Locate the cell with the specified text and output its [x, y] center coordinate. 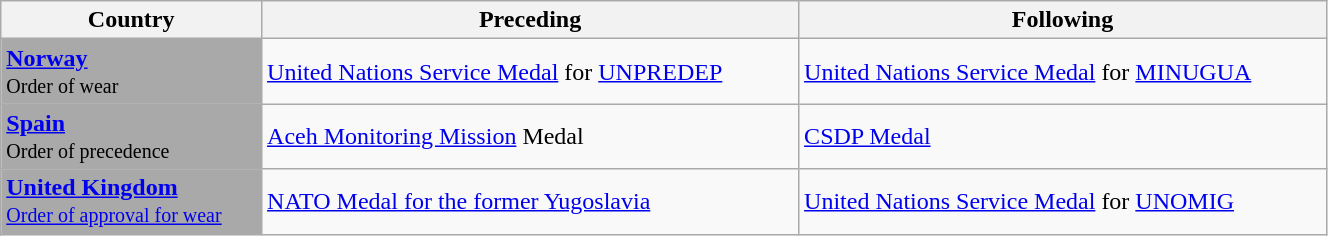
Country [132, 20]
Following [1063, 20]
United KingdomOrder of approval for wear [132, 202]
SpainOrder of precedence [132, 136]
Preceding [530, 20]
United Nations Service Medal for MINUGUA [1063, 72]
CSDP Medal [1063, 136]
NATO Medal for the former Yugoslavia [530, 202]
NorwayOrder of wear [132, 72]
Aceh Monitoring Mission Medal [530, 136]
United Nations Service Medal for UNOMIG [1063, 202]
United Nations Service Medal for UNPREDEP [530, 72]
